Return the (X, Y) coordinate for the center point of the cell that contains the specified text.  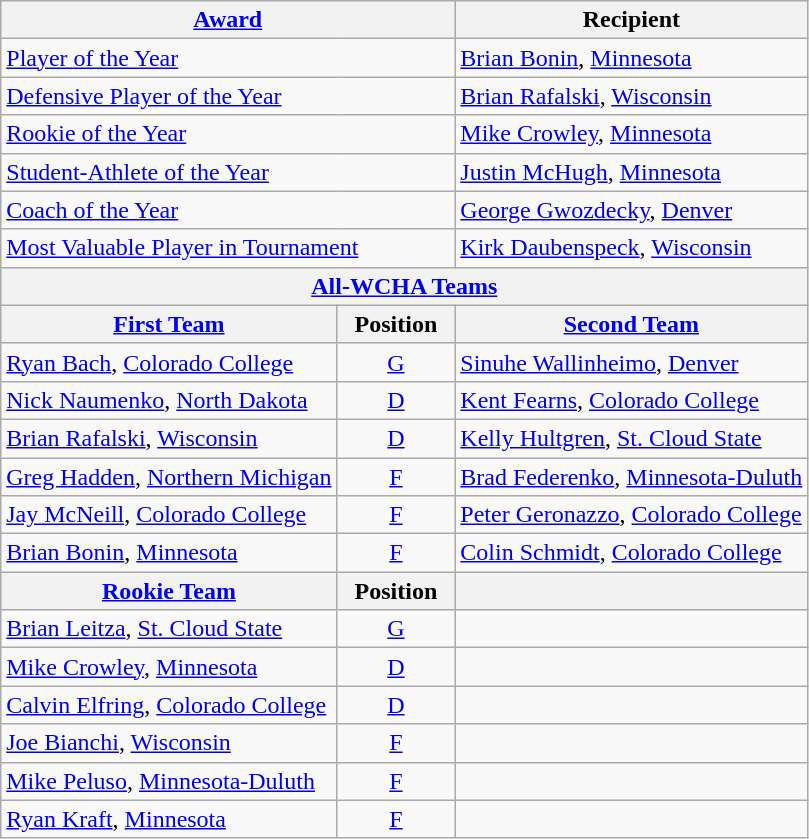
Brian Leitza, St. Cloud State (169, 629)
Student-Athlete of the Year (228, 172)
Rookie Team (169, 591)
Recipient (632, 20)
Most Valuable Player in Tournament (228, 248)
Greg Hadden, Northern Michigan (169, 477)
Kelly Hultgren, St. Cloud State (632, 438)
Ryan Bach, Colorado College (169, 362)
Brad Federenko, Minnesota-Duluth (632, 477)
Coach of the Year (228, 210)
Jay McNeill, Colorado College (169, 515)
Calvin Elfring, Colorado College (169, 705)
Kent Fearns, Colorado College (632, 400)
Justin McHugh, Minnesota (632, 172)
Defensive Player of the Year (228, 96)
Kirk Daubenspeck, Wisconsin (632, 248)
Peter Geronazzo, Colorado College (632, 515)
Player of the Year (228, 58)
Colin Schmidt, Colorado College (632, 553)
All-WCHA Teams (404, 286)
Ryan Kraft, Minnesota (169, 819)
Joe Bianchi, Wisconsin (169, 743)
Second Team (632, 324)
Sinuhe Wallinheimo, Denver (632, 362)
Mike Peluso, Minnesota-Duluth (169, 781)
Nick Naumenko, North Dakota (169, 400)
First Team (169, 324)
Rookie of the Year (228, 134)
Award (228, 20)
George Gwozdecky, Denver (632, 210)
